Provide the [X, Y] coordinate of the cell's center where the given text is located.  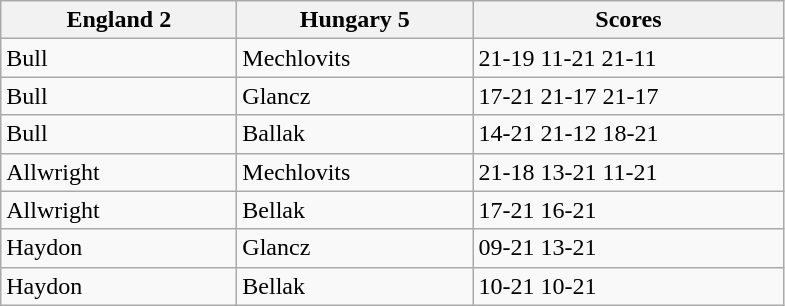
09-21 13-21 [628, 248]
17-21 21-17 21-17 [628, 96]
21-19 11-21 21-11 [628, 58]
Ballak [355, 134]
21-18 13-21 11-21 [628, 172]
Hungary 5 [355, 20]
14-21 21-12 18-21 [628, 134]
Scores [628, 20]
17-21 16-21 [628, 210]
10-21 10-21 [628, 286]
England 2 [119, 20]
